Locate the cell with the specified text and output its (x, y) center coordinate. 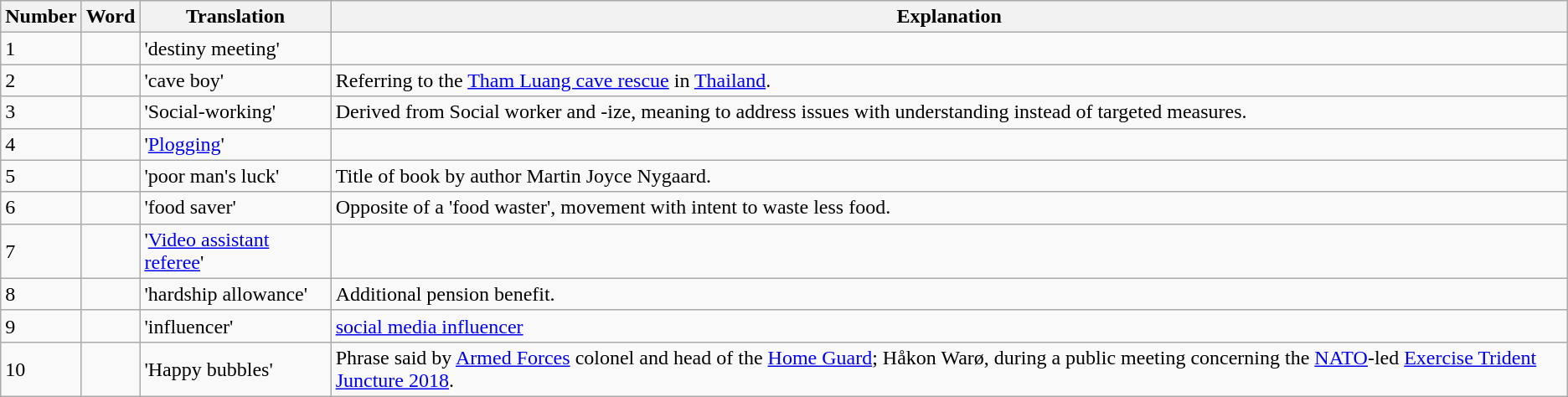
'destiny meeting' (235, 49)
Title of book by author Martin Joyce Nygaard. (949, 176)
'Happy bubbles' (235, 369)
'hardship allowance' (235, 294)
Referring to the Tham Luang cave rescue in Thailand. (949, 80)
7 (41, 251)
Explanation (949, 17)
'influencer' (235, 326)
social media influencer (949, 326)
Additional pension benefit. (949, 294)
'food saver' (235, 208)
'cave boy' (235, 80)
'poor man's luck' (235, 176)
'Plogging' (235, 144)
4 (41, 144)
Word (111, 17)
2 (41, 80)
8 (41, 294)
3 (41, 112)
1 (41, 49)
9 (41, 326)
Translation (235, 17)
Derived from Social worker and -ize, meaning to address issues with understanding instead of targeted measures. (949, 112)
5 (41, 176)
'Video assistant referee' (235, 251)
Opposite of a 'food waster', movement with intent to waste less food. (949, 208)
Number (41, 17)
'Social-working' (235, 112)
10 (41, 369)
6 (41, 208)
